Pinpoint the cell where the given text exists, returning its [X, Y] midpoint coordinate. 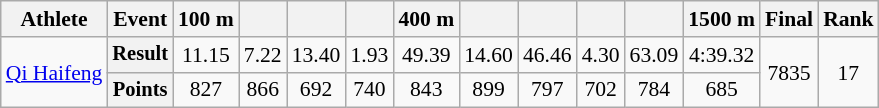
Event [140, 19]
Athlete [54, 19]
692 [316, 90]
843 [426, 90]
100 m [206, 19]
13.40 [316, 55]
4.30 [601, 55]
7.22 [263, 55]
797 [548, 90]
702 [601, 90]
1.93 [369, 55]
11.15 [206, 55]
866 [263, 90]
14.60 [488, 55]
400 m [426, 19]
Final [789, 19]
4:39.32 [722, 55]
Result [140, 55]
7835 [789, 72]
63.09 [654, 55]
740 [369, 90]
Rank [848, 19]
827 [206, 90]
17 [848, 72]
1500 m [722, 19]
49.39 [426, 55]
Qi Haifeng [54, 72]
46.46 [548, 55]
899 [488, 90]
784 [654, 90]
685 [722, 90]
Points [140, 90]
